Provide the [x, y] coordinate of the cell's center where the given text is located.  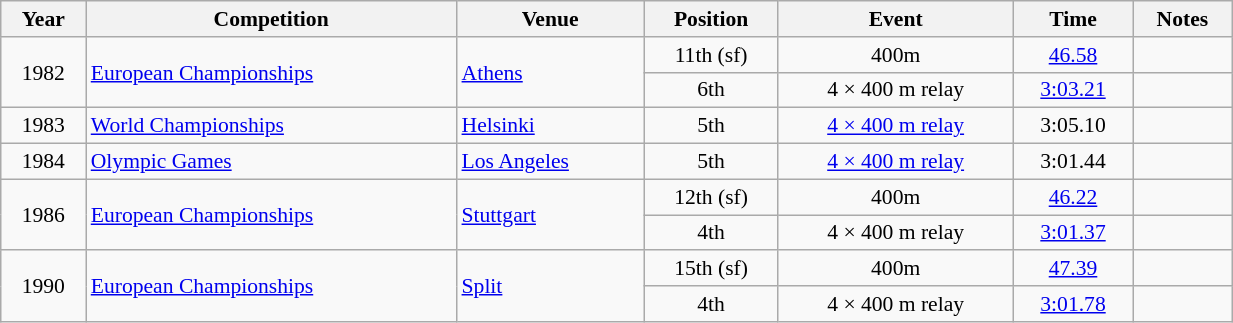
11th (sf) [712, 55]
Venue [550, 19]
Helsinki [550, 126]
1983 [44, 126]
46.58 [1073, 55]
Athens [550, 72]
Los Angeles [550, 162]
Split [550, 286]
Event [895, 19]
1990 [44, 286]
1986 [44, 214]
6th [712, 90]
3:01.37 [1073, 233]
3:05.10 [1073, 126]
Olympic Games [272, 162]
12th (sf) [712, 197]
1984 [44, 162]
15th (sf) [712, 269]
46.22 [1073, 197]
Competition [272, 19]
3:01.78 [1073, 304]
3:01.44 [1073, 162]
Stuttgart [550, 214]
3:03.21 [1073, 90]
Position [712, 19]
Year [44, 19]
47.39 [1073, 269]
Time [1073, 19]
1982 [44, 72]
World Championships [272, 126]
Notes [1182, 19]
